Scan for the cell matching the given text and deliver its [x, y] coordinate at center. 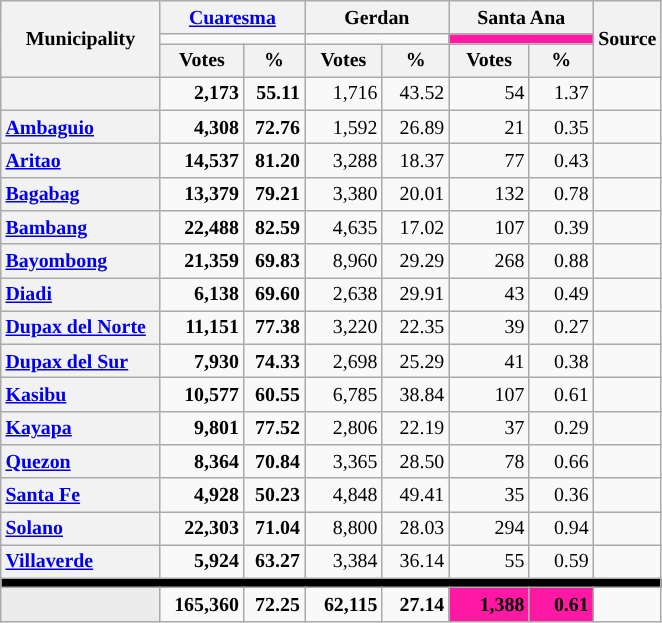
72.76 [274, 128]
0.38 [561, 362]
Bayombong [80, 260]
8,800 [344, 528]
37 [489, 428]
21 [489, 128]
22,488 [202, 228]
Dupax del Norte [80, 328]
74.33 [274, 362]
1.37 [561, 94]
4,848 [344, 494]
17.02 [416, 228]
0.88 [561, 260]
0.27 [561, 328]
27.14 [416, 604]
8,364 [202, 462]
55 [489, 562]
9,801 [202, 428]
3,288 [344, 160]
Source [627, 39]
13,379 [202, 194]
43.52 [416, 94]
Villaverde [80, 562]
79.21 [274, 194]
28.03 [416, 528]
7,930 [202, 362]
Municipality [80, 39]
165,360 [202, 604]
1,716 [344, 94]
70.84 [274, 462]
43 [489, 294]
29.91 [416, 294]
Aritao [80, 160]
Kasibu [80, 394]
Santa Fe [80, 494]
77.38 [274, 328]
55.11 [274, 94]
0.49 [561, 294]
0.43 [561, 160]
25.29 [416, 362]
69.60 [274, 294]
0.94 [561, 528]
20.01 [416, 194]
69.83 [274, 260]
Kayapa [80, 428]
0.78 [561, 194]
81.20 [274, 160]
Dupax del Sur [80, 362]
6,785 [344, 394]
36.14 [416, 562]
5,924 [202, 562]
0.36 [561, 494]
Quezon [80, 462]
10,577 [202, 394]
26.89 [416, 128]
132 [489, 194]
11,151 [202, 328]
2,173 [202, 94]
21,359 [202, 260]
0.29 [561, 428]
54 [489, 94]
3,380 [344, 194]
41 [489, 362]
71.04 [274, 528]
Gerdan [377, 18]
82.59 [274, 228]
62,115 [344, 604]
29.29 [416, 260]
18.37 [416, 160]
Diadi [80, 294]
4,928 [202, 494]
294 [489, 528]
4,635 [344, 228]
0.66 [561, 462]
2,698 [344, 362]
6,138 [202, 294]
1,388 [489, 604]
1,592 [344, 128]
0.59 [561, 562]
3,220 [344, 328]
72.25 [274, 604]
35 [489, 494]
268 [489, 260]
3,384 [344, 562]
Bagabag [80, 194]
28.50 [416, 462]
4,308 [202, 128]
63.27 [274, 562]
Bambang [80, 228]
2,638 [344, 294]
77.52 [274, 428]
0.35 [561, 128]
2,806 [344, 428]
3,365 [344, 462]
60.55 [274, 394]
78 [489, 462]
Solano [80, 528]
14,537 [202, 160]
50.23 [274, 494]
0.39 [561, 228]
8,960 [344, 260]
22.35 [416, 328]
22.19 [416, 428]
38.84 [416, 394]
39 [489, 328]
49.41 [416, 494]
Santa Ana [521, 18]
77 [489, 160]
Ambaguio [80, 128]
Cuaresma [232, 18]
22,303 [202, 528]
